Capture the cell that displays the provided text and extract its [X, Y] central coordinate. 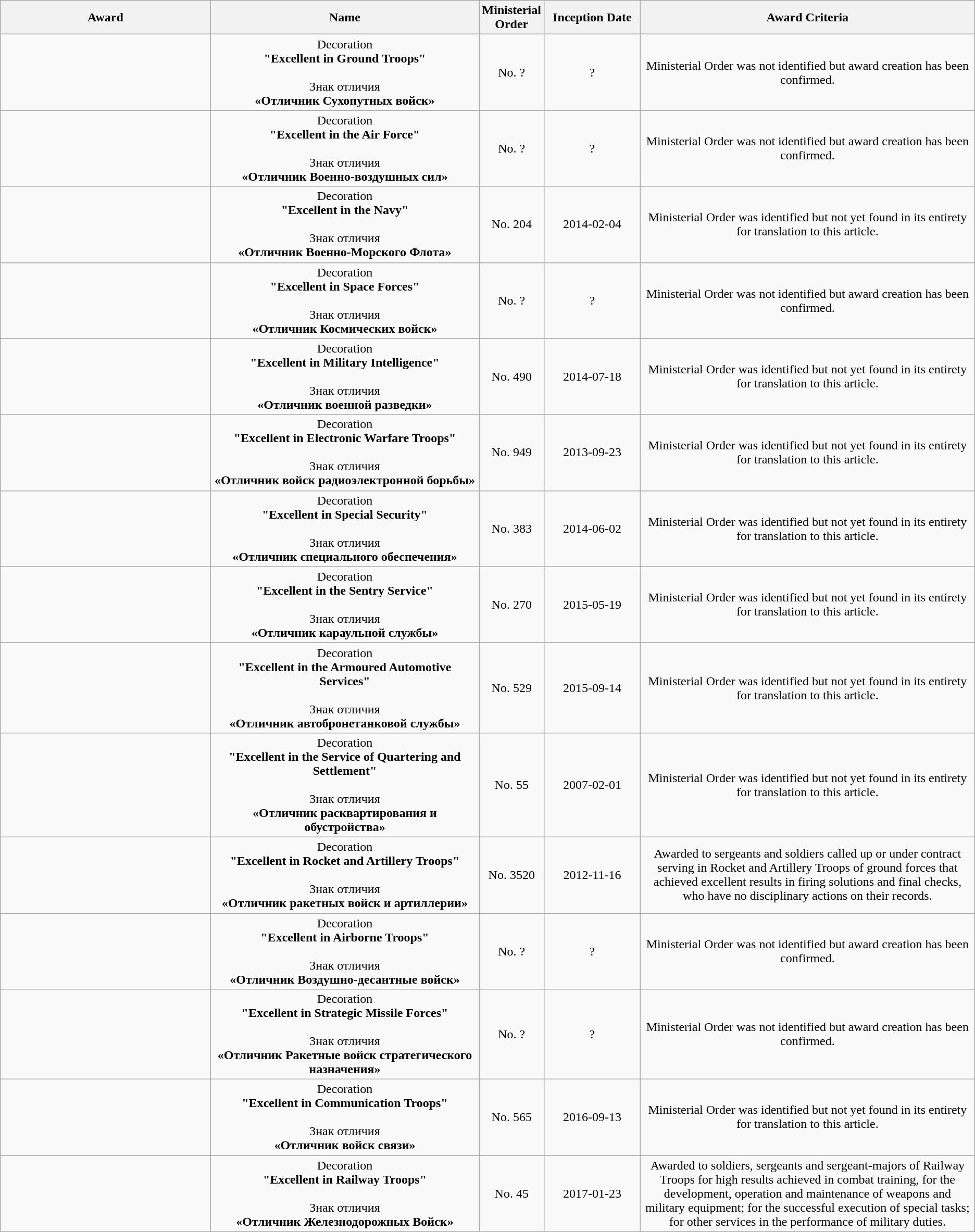
2017-01-23 [592, 1193]
2014-02-04 [592, 224]
Decoration"Excellent in the Air Force"Знак отличия«Отличник Военно-воздушных сил» [345, 148]
Decoration"Excellent in Rocket and Artillery Troops"Знак отличия«Отличник ракетных войск и артиллерии» [345, 875]
Decoration"Excellent in Space Forces"Знак отличия«Отличник Космических войск» [345, 300]
No. 3520 [511, 875]
Award [105, 18]
2015-05-19 [592, 605]
No. 383 [511, 529]
Award Criteria [807, 18]
Decoration"Excellent in Airborne Troops"Знак отличия«Отличник Воздушно-десантные войск» [345, 951]
Decoration"Excellent in Ground Troops"Знак отличия«Отличник Сухопутных войск» [345, 72]
No. 529 [511, 687]
2007-02-01 [592, 785]
Decoration"Excellent in Special Security"Знак отличия«Отличник специального обеспечения» [345, 529]
Name [345, 18]
2014-07-18 [592, 376]
No. 204 [511, 224]
2015-09-14 [592, 687]
No. 45 [511, 1193]
Ministerial Order [511, 18]
Decoration"Excellent in Strategic Missile Forces"Знак отличия«Отличник Ракетные войск стратегического назначения» [345, 1034]
Decoration"Excellent in the Armoured Automotive Services"Знак отличия«Отличник автобронетанковой службы» [345, 687]
Decoration"Excellent in Communication Troops"Знак отличия«Отличник войск связи» [345, 1117]
No. 949 [511, 452]
Inception Date [592, 18]
Decoration"Excellent in the Navy"Знак отличия«Отличник Военно-Морского Флота» [345, 224]
2016-09-13 [592, 1117]
2014-06-02 [592, 529]
Decoration"Excellent in Electronic Warfare Troops"Знак отличия«Отличник войск радиоэлектронной борьбы» [345, 452]
Decoration"Excellent in the Service of Quartering and Settlement"Знак отличия«Отличник расквартирования и обустройства» [345, 785]
No. 565 [511, 1117]
2012-11-16 [592, 875]
Decoration"Excellent in Military Intelligence"Знак отличия«Отличник военной разведки» [345, 376]
No. 270 [511, 605]
Decoration"Excellent in Railway Troops"Знак отличия«Отличник Железнодорожных Войск» [345, 1193]
Decoration"Excellent in the Sentry Service"Знак отличия«Отличник караульной службы» [345, 605]
No. 490 [511, 376]
No. 55 [511, 785]
2013-09-23 [592, 452]
